Locate the cell with the specified text and output its (x, y) center coordinate. 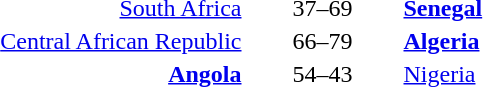
66–79 (322, 41)
